From the cell containing the given text, extract its center point as [X, Y] coordinate. 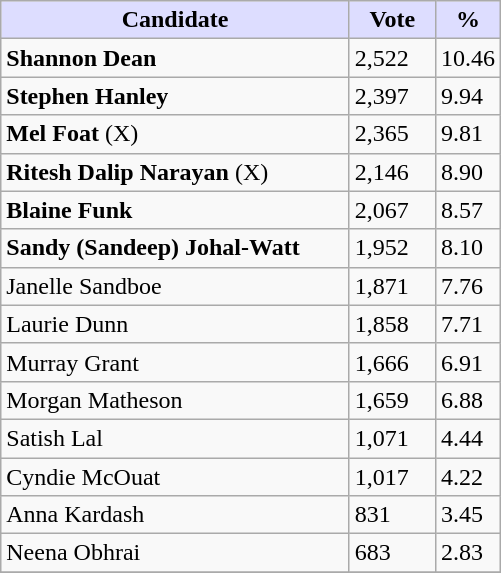
Morgan Matheson [176, 400]
1,871 [392, 286]
8.90 [468, 172]
1,952 [392, 248]
1,659 [392, 400]
1,858 [392, 324]
8.10 [468, 248]
Cyndie McOuat [176, 477]
Blaine Funk [176, 210]
6.91 [468, 362]
2,365 [392, 134]
1,666 [392, 362]
% [468, 20]
Anna Kardash [176, 515]
2,067 [392, 210]
9.81 [468, 134]
6.88 [468, 400]
Sandy (Sandeep) Johal-Watt [176, 248]
683 [392, 553]
8.57 [468, 210]
10.46 [468, 58]
2.83 [468, 553]
9.94 [468, 96]
4.44 [468, 438]
7.71 [468, 324]
Stephen Hanley [176, 96]
831 [392, 515]
Shannon Dean [176, 58]
Ritesh Dalip Narayan (X) [176, 172]
Vote [392, 20]
Janelle Sandboe [176, 286]
2,397 [392, 96]
2,146 [392, 172]
1,071 [392, 438]
2,522 [392, 58]
4.22 [468, 477]
Candidate [176, 20]
Murray Grant [176, 362]
Satish Lal [176, 438]
7.76 [468, 286]
Laurie Dunn [176, 324]
1,017 [392, 477]
Mel Foat (X) [176, 134]
3.45 [468, 515]
Neena Obhrai [176, 553]
